Locate the cell with the specified text and output its [x, y] center coordinate. 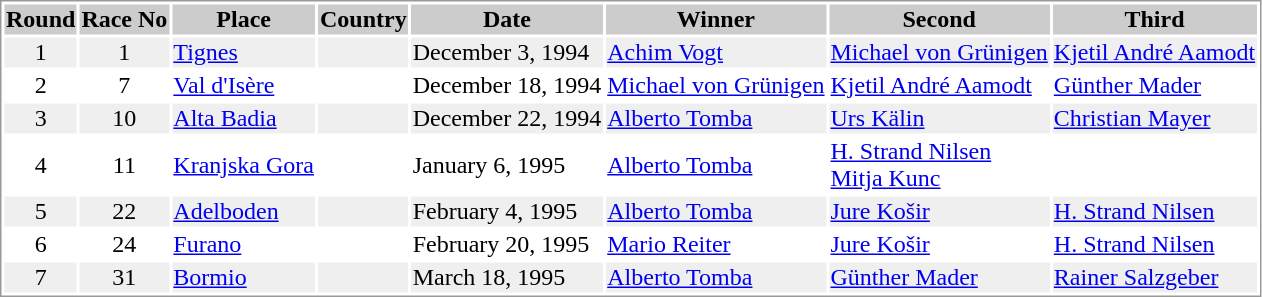
Urs Kälin [939, 119]
2 [40, 85]
Place [244, 19]
11 [124, 164]
Mario Reiter [716, 245]
Second [939, 19]
Country [363, 19]
Achim Vogt [716, 53]
Date [507, 19]
24 [124, 245]
Val d'Isère [244, 85]
Third [1154, 19]
February 4, 1995 [507, 211]
Race No [124, 19]
10 [124, 119]
4 [40, 164]
December 18, 1994 [507, 85]
Round [40, 19]
Adelboden [244, 211]
January 6, 1995 [507, 164]
H. Strand Nilsen Mitja Kunc [939, 164]
Alta Badia [244, 119]
Tignes [244, 53]
December 22, 1994 [507, 119]
6 [40, 245]
Kranjska Gora [244, 164]
Bormio [244, 277]
3 [40, 119]
22 [124, 211]
5 [40, 211]
31 [124, 277]
Christian Mayer [1154, 119]
Winner [716, 19]
Rainer Salzgeber [1154, 277]
Furano [244, 245]
December 3, 1994 [507, 53]
March 18, 1995 [507, 277]
February 20, 1995 [507, 245]
